Return the (x, y) coordinate for the center point of the cell that contains the specified text.  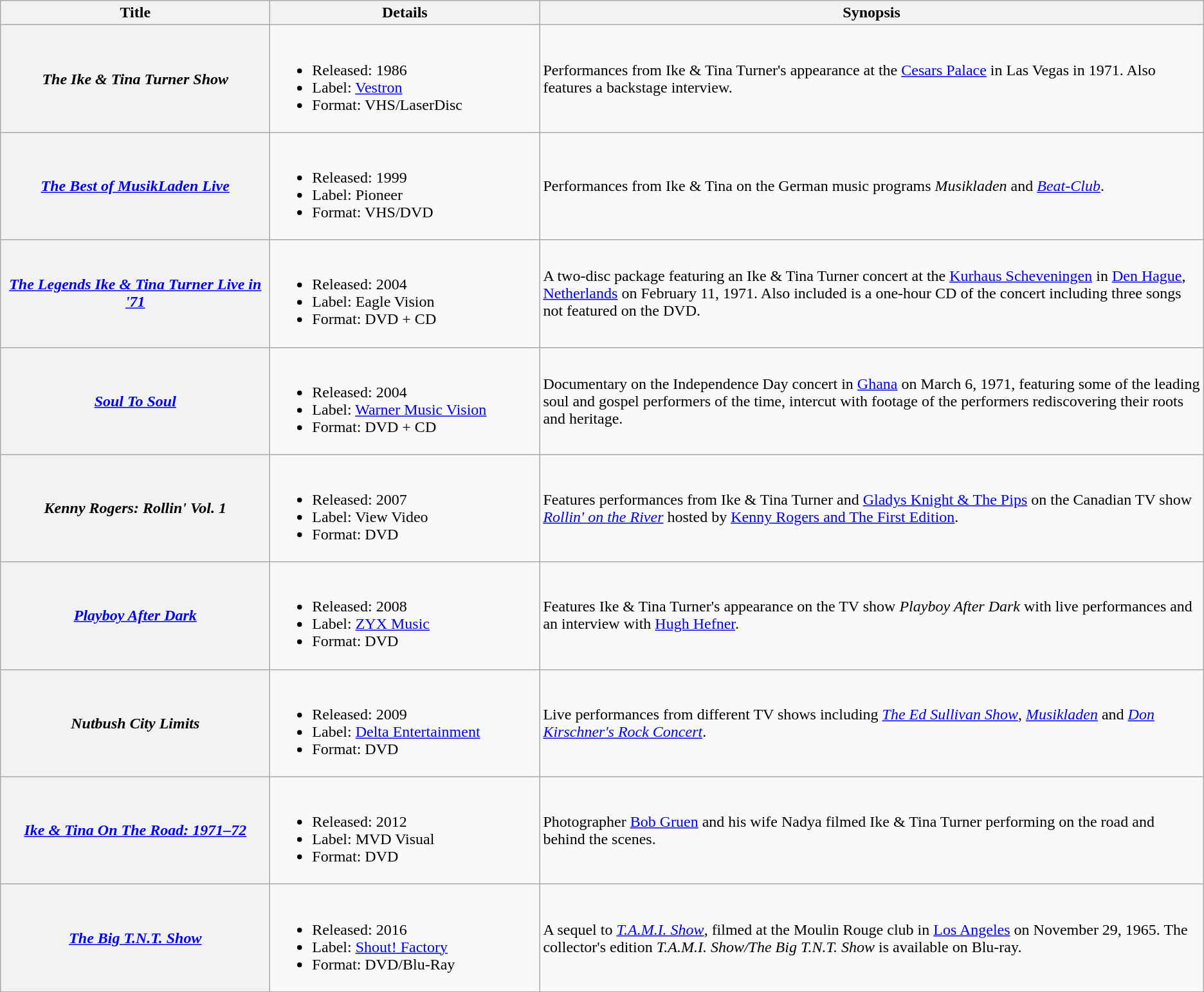
Nutbush City Limits (135, 723)
The Best of MusikLaden Live (135, 186)
Performances from Ike & Tina Turner's appearance at the Cesars Palace in Las Vegas in 1971. Also features a backstage interview. (871, 78)
Released: 1999Label: PioneerFormat: VHS/DVD (405, 186)
The Ike & Tina Turner Show (135, 78)
Title (135, 13)
Released: 2016Label: Shout! FactoryFormat: DVD/Blu-Ray (405, 937)
Playboy After Dark (135, 616)
Released: 2009Label: Delta EntertainmentFormat: DVD (405, 723)
Synopsis (871, 13)
The Legends Ike & Tina Turner Live in '71 (135, 293)
Released: 1986Label: VestronFormat: VHS/LaserDisc (405, 78)
Soul To Soul (135, 401)
Released: 2008Label: ZYX MusicFormat: DVD (405, 616)
The Big T.N.T. Show (135, 937)
Released: 2012Label: MVD VisualFormat: DVD (405, 831)
Photographer Bob Gruen and his wife Nadya filmed Ike & Tina Turner performing on the road and behind the scenes. (871, 831)
Released: 2004Label: Warner Music VisionFormat: DVD + CD (405, 401)
Released: 2007Label: View VideoFormat: DVD (405, 508)
Ike & Tina On The Road: 1971–72 (135, 831)
Released: 2004Label: Eagle VisionFormat: DVD + CD (405, 293)
Features Ike & Tina Turner's appearance on the TV show Playboy After Dark with live performances and an interview with Hugh Hefner. (871, 616)
Details (405, 13)
Live performances from different TV shows including The Ed Sullivan Show, Musikladen and Don Kirschner's Rock Concert. (871, 723)
Kenny Rogers: Rollin' Vol. 1 (135, 508)
Performances from Ike & Tina on the German music programs Musikladen and Beat-Club. (871, 186)
